Return [X, Y] of the center of cell containing provided text 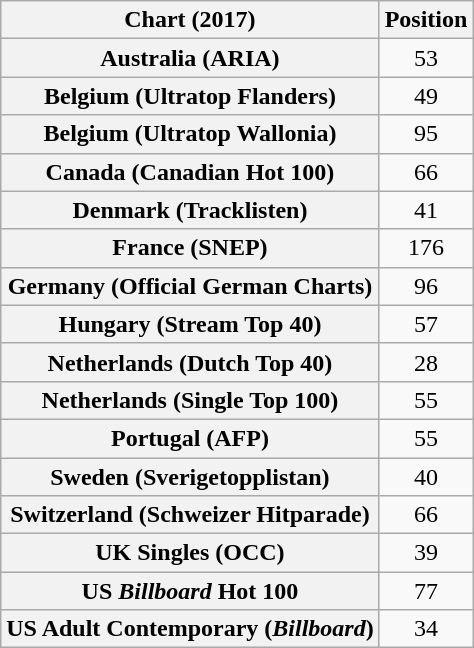
Canada (Canadian Hot 100) [190, 172]
49 [426, 96]
Hungary (Stream Top 40) [190, 324]
39 [426, 553]
Belgium (Ultratop Wallonia) [190, 134]
53 [426, 58]
95 [426, 134]
40 [426, 477]
Denmark (Tracklisten) [190, 210]
57 [426, 324]
28 [426, 362]
Germany (Official German Charts) [190, 286]
96 [426, 286]
Netherlands (Dutch Top 40) [190, 362]
Sweden (Sverigetopplistan) [190, 477]
UK Singles (OCC) [190, 553]
US Billboard Hot 100 [190, 591]
Portugal (AFP) [190, 438]
Belgium (Ultratop Flanders) [190, 96]
Australia (ARIA) [190, 58]
77 [426, 591]
34 [426, 629]
176 [426, 248]
41 [426, 210]
Position [426, 20]
France (SNEP) [190, 248]
Switzerland (Schweizer Hitparade) [190, 515]
US Adult Contemporary (Billboard) [190, 629]
Netherlands (Single Top 100) [190, 400]
Chart (2017) [190, 20]
